Search for the cell housing the specified text and yield its (x, y) center coordinate. 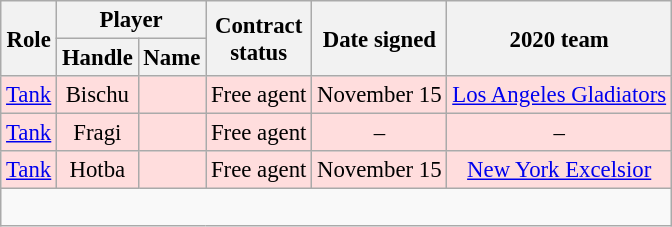
Contractstatus (259, 38)
Hotba (98, 170)
Los Angeles Gladiators (559, 95)
Role (29, 38)
Name (172, 58)
2020 team (559, 38)
Fragi (98, 133)
Bischu (98, 95)
Date signed (380, 38)
New York Excelsior (559, 170)
Player (132, 20)
Handle (98, 58)
